From the cell containing the given text, extract its center point as (x, y) coordinate. 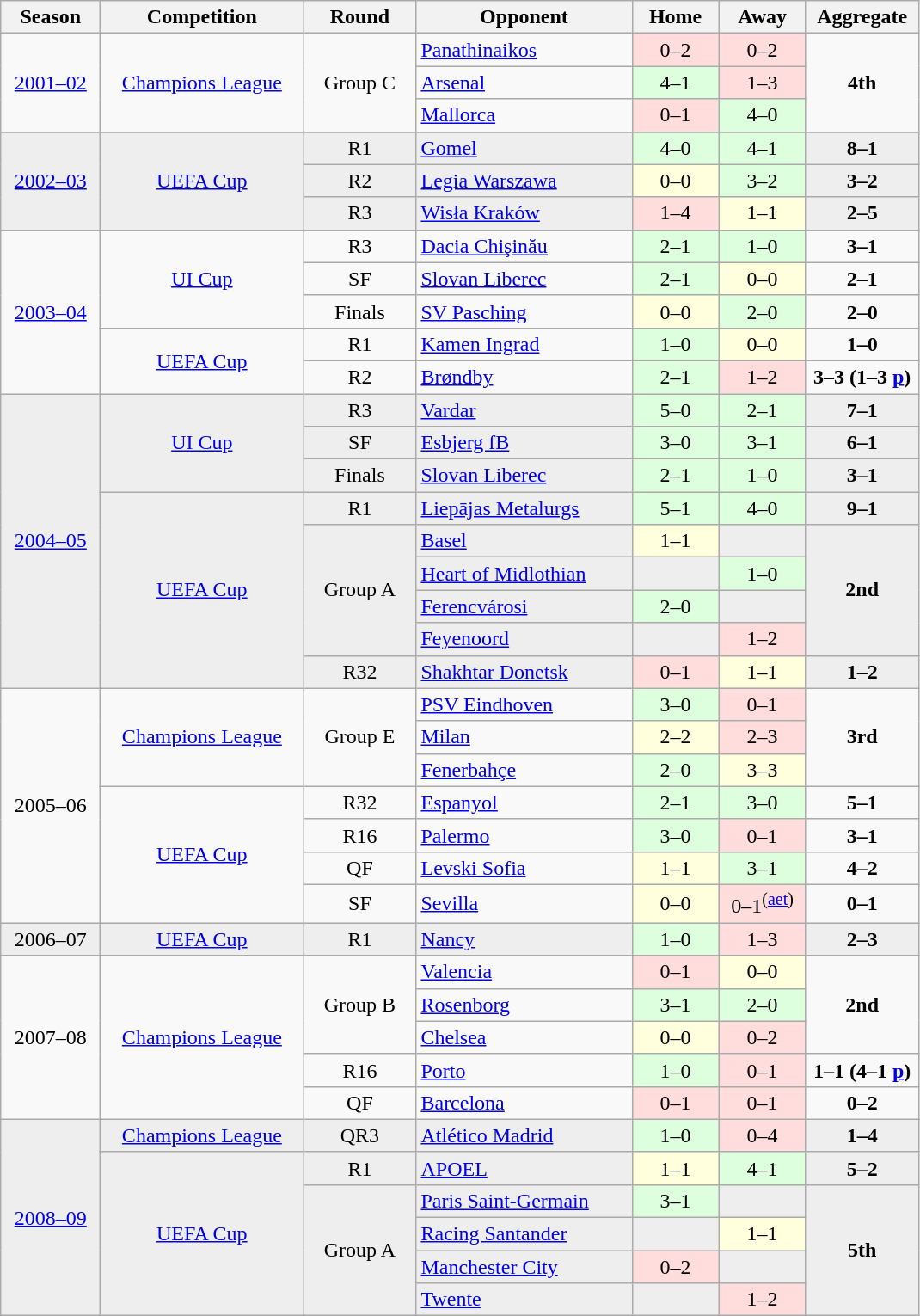
8–1 (862, 148)
Panathinaikos (524, 50)
Rosenborg (524, 1005)
Atlético Madrid (524, 1135)
Porto (524, 1070)
Basel (524, 541)
0–4 (762, 1135)
Gomel (524, 148)
5–0 (676, 410)
Round (359, 17)
Sevilla (524, 903)
3–3 (762, 770)
2002–03 (51, 181)
Opponent (524, 17)
3–3 (1–3 p) (862, 377)
4th (862, 83)
Group C (359, 83)
5th (862, 1250)
Nancy (524, 939)
7–1 (862, 410)
Group B (359, 1005)
Levski Sofia (524, 868)
Esbjerg fB (524, 443)
Ferencvárosi (524, 606)
Legia Warszawa (524, 181)
Group E (359, 737)
2007–08 (51, 1037)
SV Pasching (524, 311)
Milan (524, 737)
Feyenoord (524, 639)
Racing Santander (524, 1234)
Twente (524, 1300)
Brøndby (524, 377)
Wisła Kraków (524, 213)
2001–02 (51, 83)
Palermo (524, 835)
2006–07 (51, 939)
Paris Saint-Germain (524, 1201)
Mallorca (524, 115)
Season (51, 17)
1–1 (4–1 p) (862, 1070)
Heart of Midlothian (524, 574)
9–1 (862, 508)
Fenerbahçe (524, 770)
Away (762, 17)
QR3 (359, 1135)
Kamen Ingrad (524, 344)
Vardar (524, 410)
Competition (202, 17)
Aggregate (862, 17)
Valencia (524, 972)
2004–05 (51, 542)
2–5 (862, 213)
Chelsea (524, 1037)
Espanyol (524, 803)
0–1(aet) (762, 903)
Manchester City (524, 1267)
PSV Eindhoven (524, 704)
2005–06 (51, 805)
2008–09 (51, 1217)
Barcelona (524, 1103)
Shakhtar Donetsk (524, 672)
APOEL (524, 1168)
Home (676, 17)
Arsenal (524, 83)
5–2 (862, 1168)
4–2 (862, 868)
3rd (862, 737)
6–1 (862, 443)
Liepājas Metalurgs (524, 508)
2003–04 (51, 311)
Dacia Chişinău (524, 246)
2–2 (676, 737)
